Identify which cell holds the provided text, then report its (X, Y) central coordinate. 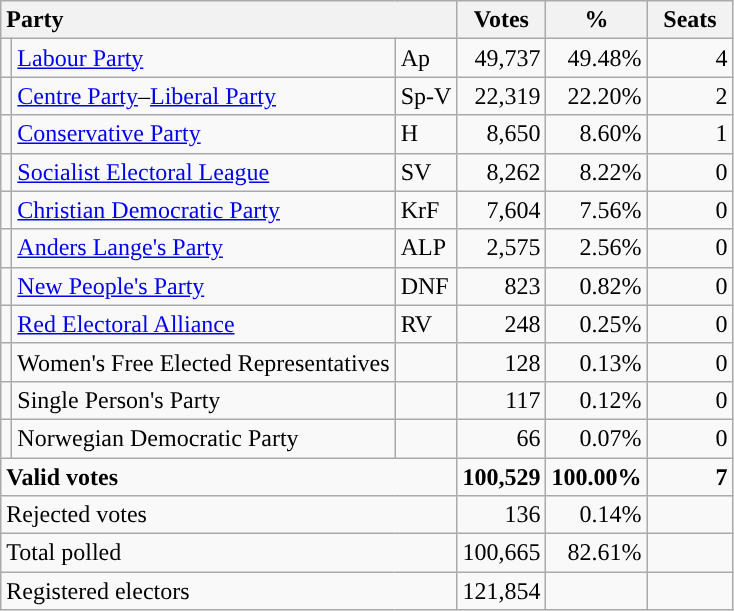
Sp-V (426, 96)
Party (229, 20)
7 (690, 477)
8.60% (596, 134)
Women's Free Elected Representatives (204, 362)
117 (502, 400)
248 (502, 324)
Rejected votes (229, 515)
2 (690, 96)
8,650 (502, 134)
0.07% (596, 438)
Single Person's Party (204, 400)
100.00% (596, 477)
Registered electors (229, 591)
Conservative Party (204, 134)
% (596, 20)
Votes (502, 20)
49,737 (502, 58)
Socialist Electoral League (204, 172)
136 (502, 515)
7.56% (596, 210)
0.12% (596, 400)
8,262 (502, 172)
823 (502, 286)
KrF (426, 210)
22.20% (596, 96)
Labour Party (204, 58)
New People's Party (204, 286)
Valid votes (229, 477)
Ap (426, 58)
Red Electoral Alliance (204, 324)
4 (690, 58)
0.82% (596, 286)
8.22% (596, 172)
DNF (426, 286)
100,665 (502, 553)
0.13% (596, 362)
Centre Party–Liberal Party (204, 96)
100,529 (502, 477)
22,319 (502, 96)
RV (426, 324)
H (426, 134)
49.48% (596, 58)
128 (502, 362)
0.14% (596, 515)
Anders Lange's Party (204, 248)
1 (690, 134)
Christian Democratic Party (204, 210)
Seats (690, 20)
SV (426, 172)
2,575 (502, 248)
0.25% (596, 324)
Norwegian Democratic Party (204, 438)
ALP (426, 248)
121,854 (502, 591)
Total polled (229, 553)
2.56% (596, 248)
82.61% (596, 553)
7,604 (502, 210)
66 (502, 438)
